Find where the given text appears and provide that cell's center as (x, y) coordinate. 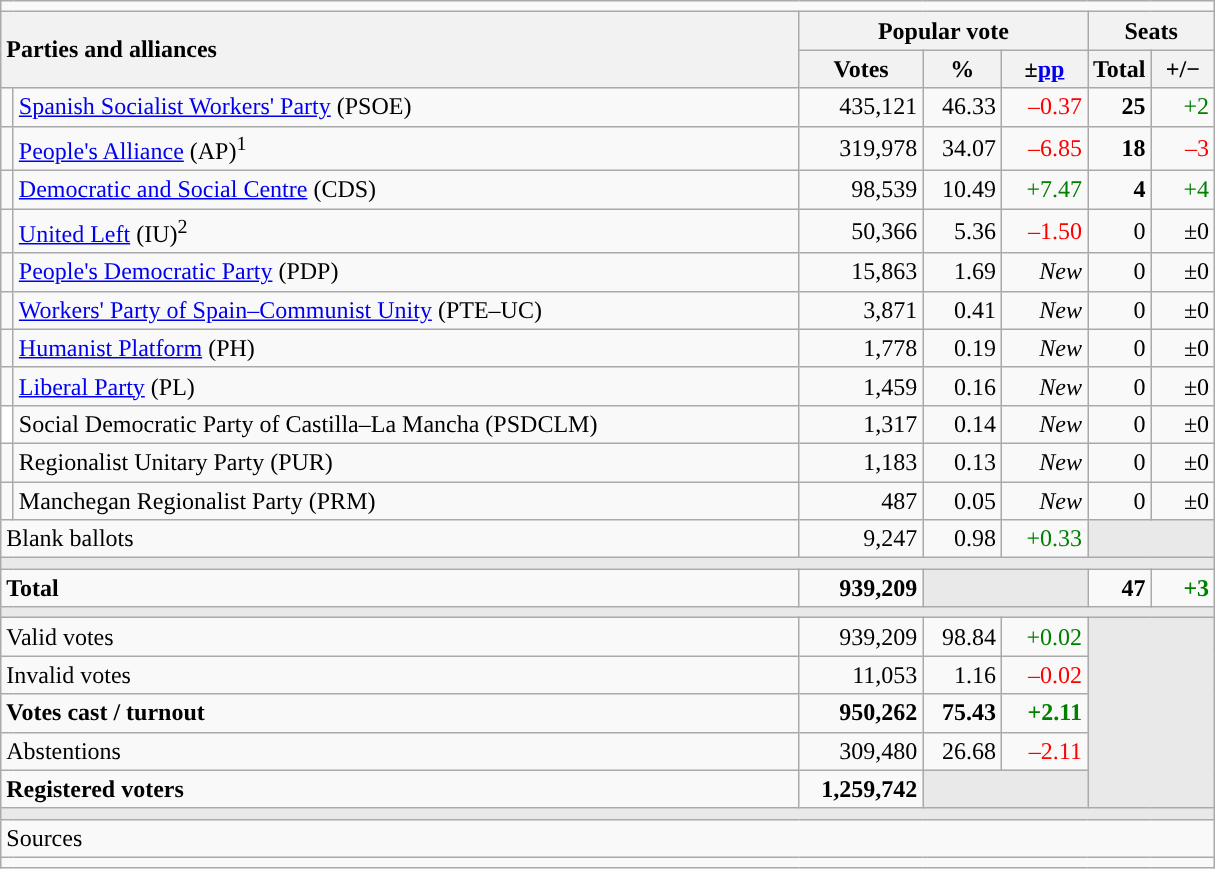
1,778 (861, 348)
Votes cast / turnout (400, 713)
+4 (1183, 190)
0.41 (962, 310)
98.84 (962, 637)
Valid votes (400, 637)
18 (1120, 148)
98,539 (861, 190)
1,459 (861, 386)
47 (1120, 588)
Workers' Party of Spain–Communist Unity (PTE–UC) (406, 310)
+/− (1183, 69)
Invalid votes (400, 675)
Seats (1152, 31)
–0.02 (1044, 675)
Regionalist Unitary Party (PUR) (406, 462)
Humanist Platform (PH) (406, 348)
–2.11 (1044, 751)
11,053 (861, 675)
+0.33 (1044, 539)
Sources (608, 838)
26.68 (962, 751)
Popular vote (943, 31)
950,262 (861, 713)
15,863 (861, 272)
People's Alliance (AP)1 (406, 148)
46.33 (962, 107)
0.98 (962, 539)
+0.02 (1044, 637)
1.16 (962, 675)
50,366 (861, 232)
487 (861, 501)
34.07 (962, 148)
1,259,742 (861, 789)
United Left (IU)2 (406, 232)
–3 (1183, 148)
4 (1120, 190)
+2.11 (1044, 713)
1,183 (861, 462)
1.69 (962, 272)
Blank ballots (400, 539)
0.16 (962, 386)
5.36 (962, 232)
0.14 (962, 424)
Parties and alliances (400, 50)
% (962, 69)
0.19 (962, 348)
Liberal Party (PL) (406, 386)
Registered voters (400, 789)
±pp (1044, 69)
People's Democratic Party (PDP) (406, 272)
+2 (1183, 107)
+7.47 (1044, 190)
Abstentions (400, 751)
309,480 (861, 751)
–6.85 (1044, 148)
10.49 (962, 190)
25 (1120, 107)
1,317 (861, 424)
–1.50 (1044, 232)
–0.37 (1044, 107)
Social Democratic Party of Castilla–La Mancha (PSDCLM) (406, 424)
435,121 (861, 107)
0.05 (962, 501)
319,978 (861, 148)
Democratic and Social Centre (CDS) (406, 190)
0.13 (962, 462)
9,247 (861, 539)
+3 (1183, 588)
Votes (861, 69)
3,871 (861, 310)
Manchegan Regionalist Party (PRM) (406, 501)
75.43 (962, 713)
Spanish Socialist Workers' Party (PSOE) (406, 107)
